Output the [x, y] coordinate of the center of the cell containing the given text.  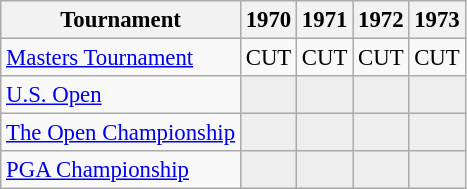
1970 [268, 20]
1973 [437, 20]
Tournament [121, 20]
Masters Tournament [121, 58]
PGA Championship [121, 170]
The Open Championship [121, 133]
1971 [325, 20]
U.S. Open [121, 95]
1972 [381, 20]
